Search for the cell housing the specified text and yield its [x, y] center coordinate. 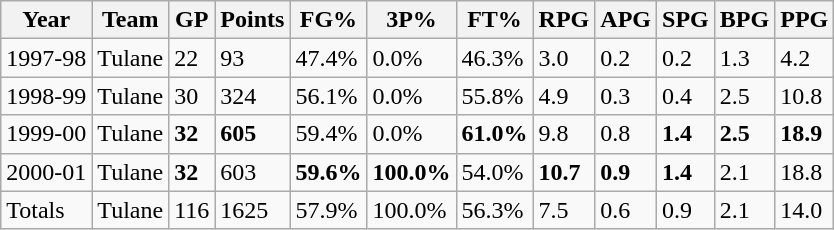
Totals [46, 210]
1998-99 [46, 96]
56.1% [328, 96]
56.3% [494, 210]
324 [252, 96]
1999-00 [46, 134]
0.8 [626, 134]
4.2 [804, 58]
RPG [564, 20]
0.3 [626, 96]
46.3% [494, 58]
59.6% [328, 172]
1625 [252, 210]
0.4 [686, 96]
605 [252, 134]
14.0 [804, 210]
0.6 [626, 210]
Year [46, 20]
30 [192, 96]
Points [252, 20]
FG% [328, 20]
55.8% [494, 96]
1997-98 [46, 58]
PPG [804, 20]
116 [192, 210]
1.3 [744, 58]
10.7 [564, 172]
7.5 [564, 210]
22 [192, 58]
47.4% [328, 58]
GP [192, 20]
61.0% [494, 134]
603 [252, 172]
10.8 [804, 96]
4.9 [564, 96]
APG [626, 20]
FT% [494, 20]
93 [252, 58]
Team [130, 20]
SPG [686, 20]
3.0 [564, 58]
2000-01 [46, 172]
57.9% [328, 210]
54.0% [494, 172]
59.4% [328, 134]
BPG [744, 20]
18.8 [804, 172]
18.9 [804, 134]
3P% [412, 20]
9.8 [564, 134]
